For the text-containing cell, return its midpoint in [X, Y] coordinate format. 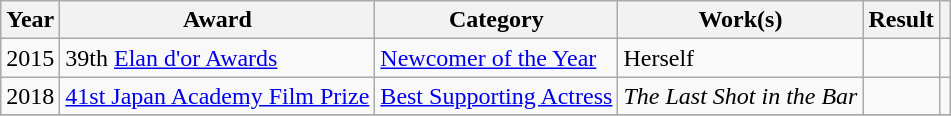
Year [30, 20]
Herself [740, 58]
Category [496, 20]
Result [901, 20]
Work(s) [740, 20]
39th Elan d'or Awards [218, 58]
Newcomer of the Year [496, 58]
Award [218, 20]
Best Supporting Actress [496, 96]
2018 [30, 96]
The Last Shot in the Bar [740, 96]
2015 [30, 58]
41st Japan Academy Film Prize [218, 96]
